Find where the given text appears and provide that cell's center as [X, Y] coordinate. 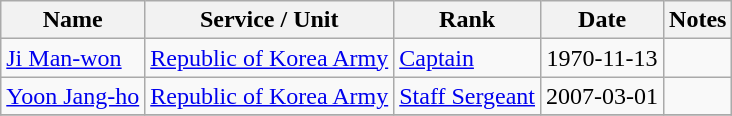
Service / Unit [270, 20]
Date [602, 20]
Rank [468, 20]
Staff Sergeant [468, 96]
Notes [698, 20]
Captain [468, 58]
2007-03-01 [602, 96]
Name [73, 20]
Ji Man-won [73, 58]
1970-11-13 [602, 58]
Yoon Jang-ho [73, 96]
